From the cell containing the given text, extract its center point as (X, Y) coordinate. 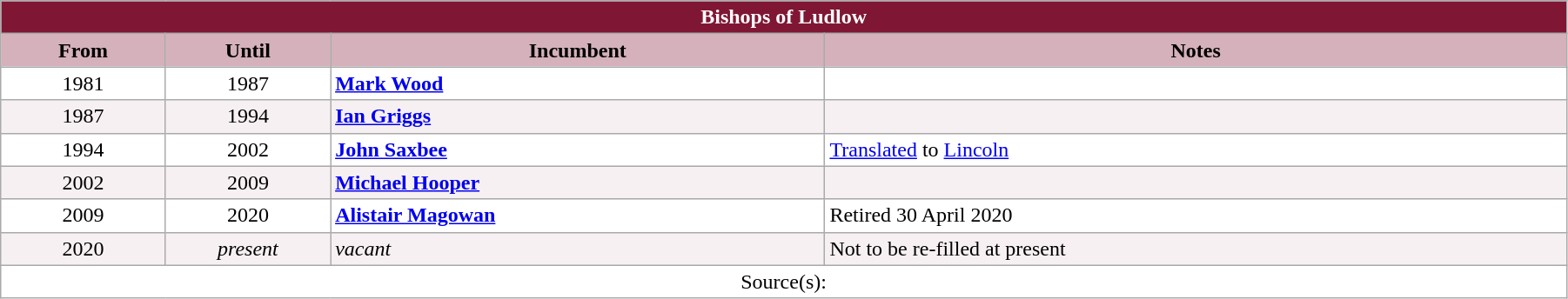
Mark Wood (578, 83)
From (84, 50)
vacant (578, 249)
Ian Griggs (578, 116)
John Saxbee (578, 149)
Incumbent (578, 50)
Not to be re-filled at present (1196, 249)
present (247, 249)
Michael Hooper (578, 183)
Until (247, 50)
Alistair Magowan (578, 216)
Retired 30 April 2020 (1196, 216)
Bishops of Ludlow (784, 17)
Translated to Lincoln (1196, 149)
Source(s): (784, 282)
Notes (1196, 50)
1981 (84, 83)
